Find where the given text appears and provide that cell's center as (x, y) coordinate. 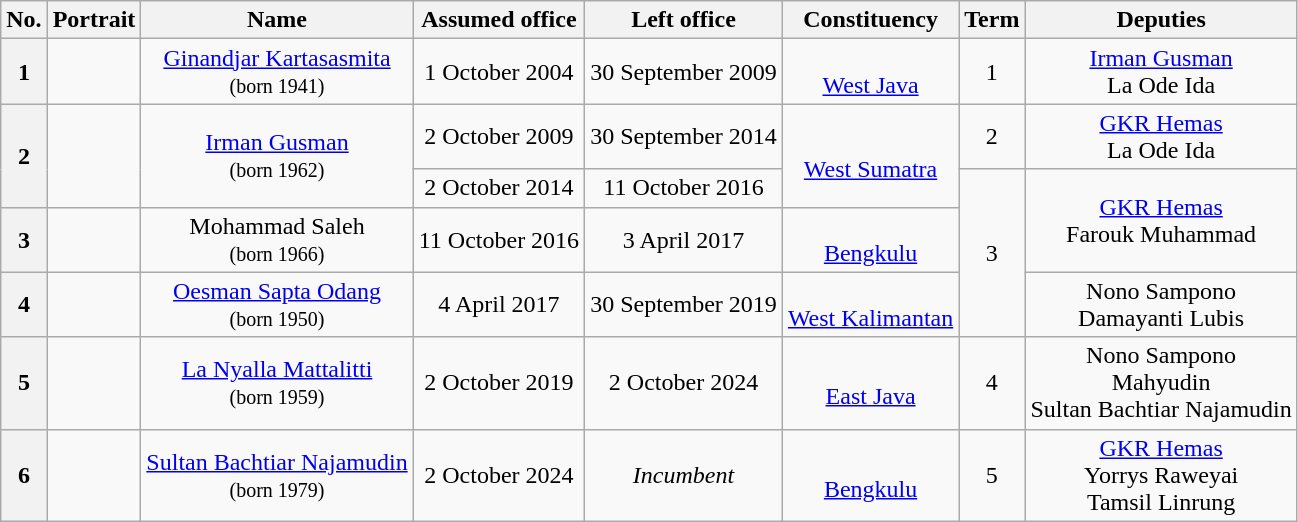
GKR HemasYorrys RaweyaiTamsil Linrung (1161, 475)
4 April 2017 (498, 304)
Portrait (94, 20)
Ginandjar Kartasasmita(born 1941) (277, 72)
Assumed office (498, 20)
GKR HemasLa Ode Ida (1161, 136)
6 (24, 475)
Irman Gusman(born 1962) (277, 156)
West Sumatra (870, 156)
West Java (870, 72)
Nono SamponoMahyudinSultan Bachtiar Najamudin (1161, 383)
GKR HemasFarouk Muhammad (1161, 220)
Incumbent (684, 475)
Nono SamponoDamayanti Lubis (1161, 304)
West Kalimantan (870, 304)
Oesman Sapta Odang(born 1950) (277, 304)
Name (277, 20)
Irman GusmanLa Ode Ida (1161, 72)
Constituency (870, 20)
3 April 2017 (684, 240)
2 October 2019 (498, 383)
Term (992, 20)
2 October 2014 (498, 188)
Sultan Bachtiar Najamudin(born 1979) (277, 475)
No. (24, 20)
Left office (684, 20)
2 October 2009 (498, 136)
La Nyalla Mattalitti(born 1959) (277, 383)
Mohammad Saleh(born 1966) (277, 240)
East Java (870, 383)
30 September 2019 (684, 304)
1 October 2004 (498, 72)
30 September 2014 (684, 136)
30 September 2009 (684, 72)
Deputies (1161, 20)
